Find where the given text appears and provide that cell's center as [x, y] coordinate. 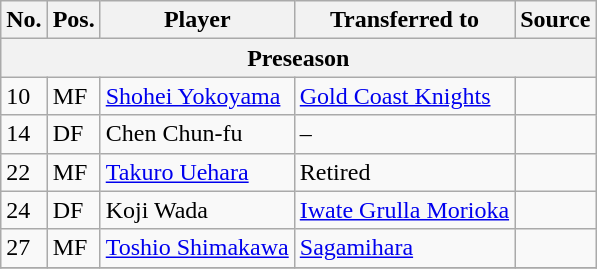
Gold Coast Knights [404, 96]
Sagamihara [404, 248]
Player [197, 20]
14 [24, 134]
Iwate Grulla Morioka [404, 210]
– [404, 134]
Toshio Shimakawa [197, 248]
27 [24, 248]
Takuro Uehara [197, 172]
Shohei Yokoyama [197, 96]
Transferred to [404, 20]
Pos. [74, 20]
Chen Chun-fu [197, 134]
22 [24, 172]
24 [24, 210]
Retired [404, 172]
10 [24, 96]
No. [24, 20]
Source [556, 20]
Koji Wada [197, 210]
Preseason [298, 58]
